Provide the (X, Y) coordinate of the cell's center where the given text is located.  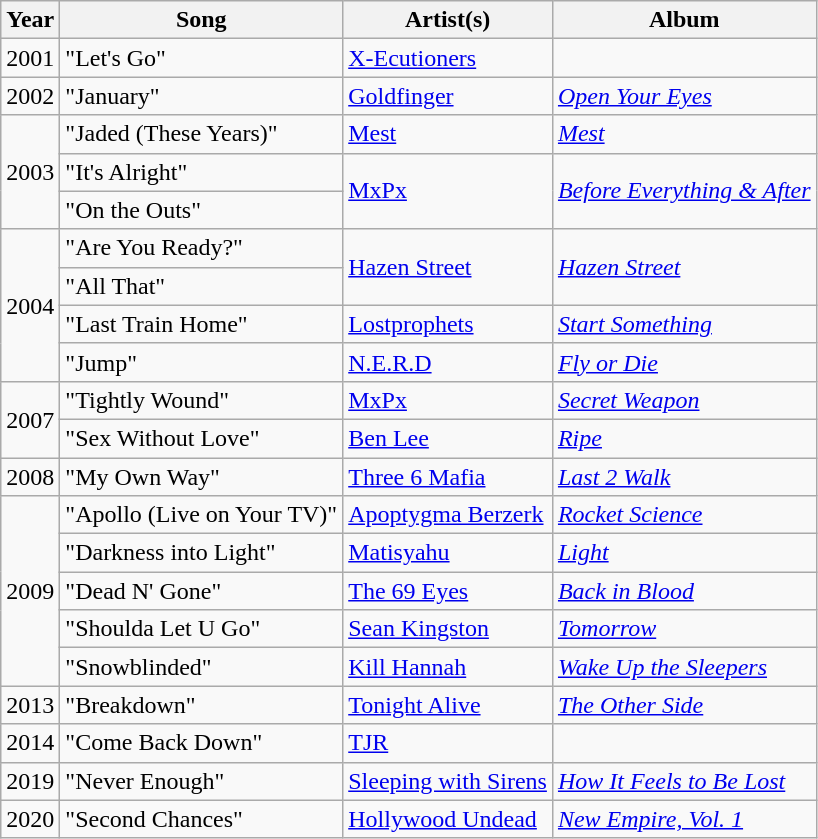
Sean Kingston (448, 629)
2008 (30, 477)
"Tightly Wound" (202, 400)
"Apollo (Live on Your TV)" (202, 515)
How It Feels to Be Lost (684, 781)
"My Own Way" (202, 477)
Rocket Science (684, 515)
Secret Weapon (684, 400)
"Snowblinded" (202, 667)
Ben Lee (448, 438)
Apoptygma Berzerk (448, 515)
"Are You Ready?" (202, 248)
"Darkness into Light" (202, 553)
"Last Train Home" (202, 324)
"January" (202, 96)
2019 (30, 781)
2013 (30, 705)
The Other Side (684, 705)
"Never Enough" (202, 781)
Back in Blood (684, 591)
2001 (30, 58)
"Second Chances" (202, 819)
2003 (30, 172)
N.E.R.D (448, 362)
"Let's Go" (202, 58)
"Jump" (202, 362)
Before Everything & After (684, 191)
Ripe (684, 438)
Matisyahu (448, 553)
Goldfinger (448, 96)
The 69 Eyes (448, 591)
TJR (448, 743)
"Breakdown" (202, 705)
"On the Outs" (202, 210)
2004 (30, 305)
"Shoulda Let U Go" (202, 629)
Open Your Eyes (684, 96)
Tomorrow (684, 629)
Tonight Alive (448, 705)
2020 (30, 819)
2014 (30, 743)
Start Something (684, 324)
"Dead N' Gone" (202, 591)
Artist(s) (448, 20)
Song (202, 20)
Kill Hannah (448, 667)
"Jaded (These Years)" (202, 134)
"Sex Without Love" (202, 438)
New Empire, Vol. 1 (684, 819)
Wake Up the Sleepers (684, 667)
Sleeping with Sirens (448, 781)
"All That" (202, 286)
Fly or Die (684, 362)
Lostprophets (448, 324)
"It's Alright" (202, 172)
Album (684, 20)
2007 (30, 419)
2009 (30, 591)
Hollywood Undead (448, 819)
Light (684, 553)
Three 6 Mafia (448, 477)
X-Ecutioners (448, 58)
Year (30, 20)
"Come Back Down" (202, 743)
Last 2 Walk (684, 477)
2002 (30, 96)
